Return the [x, y] coordinate for the center point of the cell that contains the specified text.  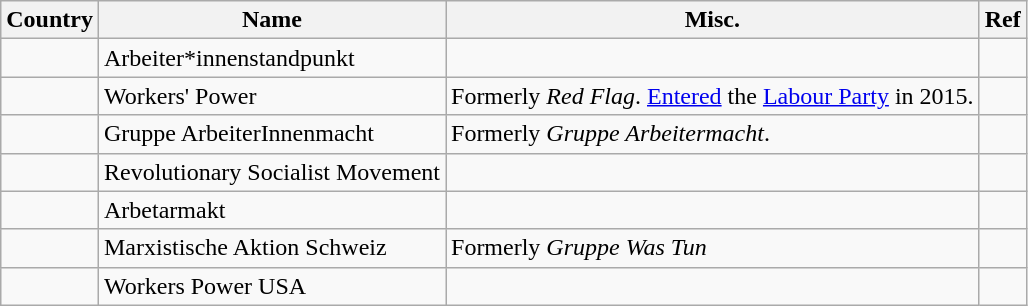
Country [50, 20]
Formerly Gruppe Was Tun [713, 248]
Formerly Red Flag. Entered the Labour Party in 2015. [713, 96]
Formerly Gruppe Arbeitermacht. [713, 134]
Revolutionary Socialist Movement [272, 172]
Ref [1002, 20]
Misc. [713, 20]
Workers Power USA [272, 286]
Gruppe ArbeiterInnenmacht [272, 134]
Marxistische Aktion Schweiz [272, 248]
Arbeiter*innenstandpunkt [272, 58]
Arbetarmakt [272, 210]
Workers' Power [272, 96]
Name [272, 20]
